Return (x, y) of the center of cell containing provided text 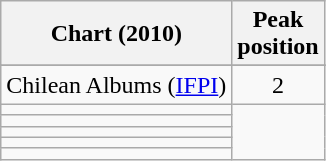
Peakposition (278, 34)
Chilean Albums (IFPI) (116, 85)
2 (278, 85)
Chart (2010) (116, 34)
